Search for the cell housing the specified text and yield its (X, Y) center coordinate. 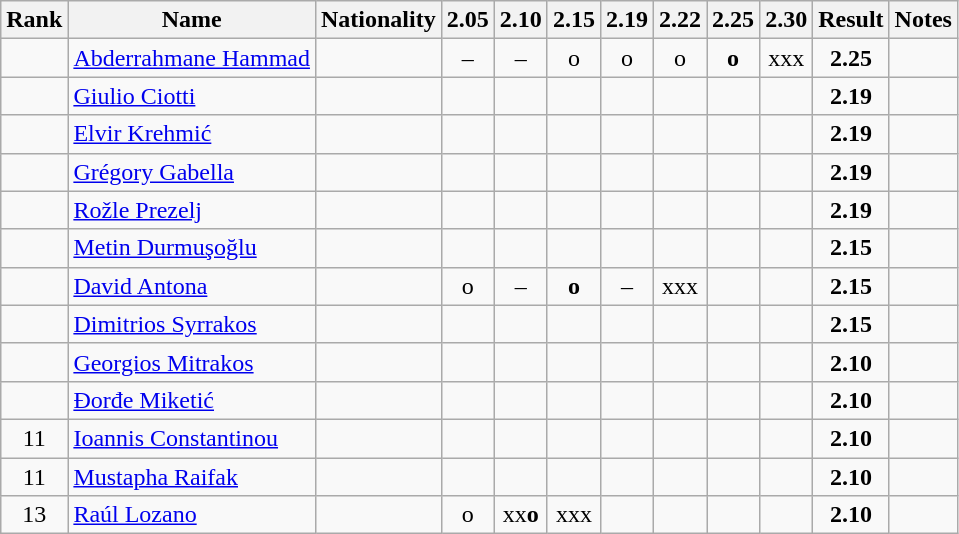
Đorđe Miketić (192, 400)
Grégory Gabella (192, 172)
Notes (923, 20)
xxo (520, 515)
Metin Durmuşoğlu (192, 248)
2.30 (786, 20)
Elvir Krehmić (192, 134)
Result (851, 20)
Raúl Lozano (192, 515)
Rožle Prezelj (192, 210)
Rank (34, 20)
Giulio Ciotti (192, 96)
Nationality (378, 20)
Mustapha Raifak (192, 477)
Georgios Mitrakos (192, 362)
2.22 (680, 20)
Ioannis Constantinou (192, 438)
David Antona (192, 286)
Abderrahmane Hammad (192, 58)
13 (34, 515)
Name (192, 20)
Dimitrios Syrrakos (192, 324)
2.05 (468, 20)
